Capture the cell that displays the provided text and extract its (X, Y) central coordinate. 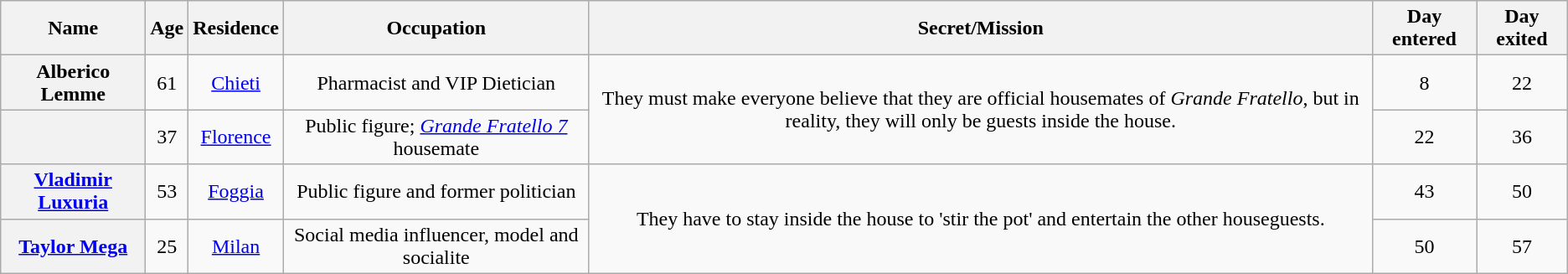
Taylor Mega (74, 246)
They have to stay inside the house to 'stir the pot' and entertain the other houseguests. (980, 219)
43 (1424, 191)
Day entered (1424, 28)
Alberico Lemme (74, 82)
37 (168, 137)
Milan (236, 246)
Name (74, 28)
Residence (236, 28)
8 (1424, 82)
Florence (236, 137)
They must make everyone believe that they are official housemates of Grande Fratello, but in reality, they will only be guests inside the house. (980, 110)
Chieti (236, 82)
Secret/Mission (980, 28)
Foggia (236, 191)
Social media influencer, model and socialite (436, 246)
Vladimir Luxuria (74, 191)
Age (168, 28)
25 (168, 246)
61 (168, 82)
Occupation (436, 28)
Pharmacist and VIP Dietician (436, 82)
Public figure and former politician (436, 191)
36 (1523, 137)
Public figure; Grande Fratello 7 housemate (436, 137)
Day exited (1523, 28)
53 (168, 191)
57 (1523, 246)
